Locate the cell with the specified text and output its (X, Y) center coordinate. 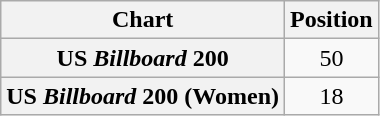
Chart (143, 20)
50 (332, 58)
US Billboard 200 (Women) (143, 96)
Position (332, 20)
18 (332, 96)
US Billboard 200 (143, 58)
